For the text-containing cell, return its midpoint in (X, Y) coordinate format. 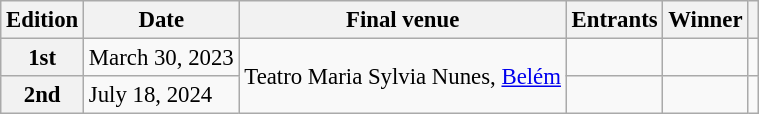
Teatro Maria Sylvia Nunes, Belém (402, 76)
Entrants (614, 20)
Winner (706, 20)
Date (162, 20)
2nd (42, 95)
July 18, 2024 (162, 95)
Final venue (402, 20)
Edition (42, 20)
1st (42, 58)
March 30, 2023 (162, 58)
